Detect which cell encompasses the target text, then output its (x, y) center coordinate. 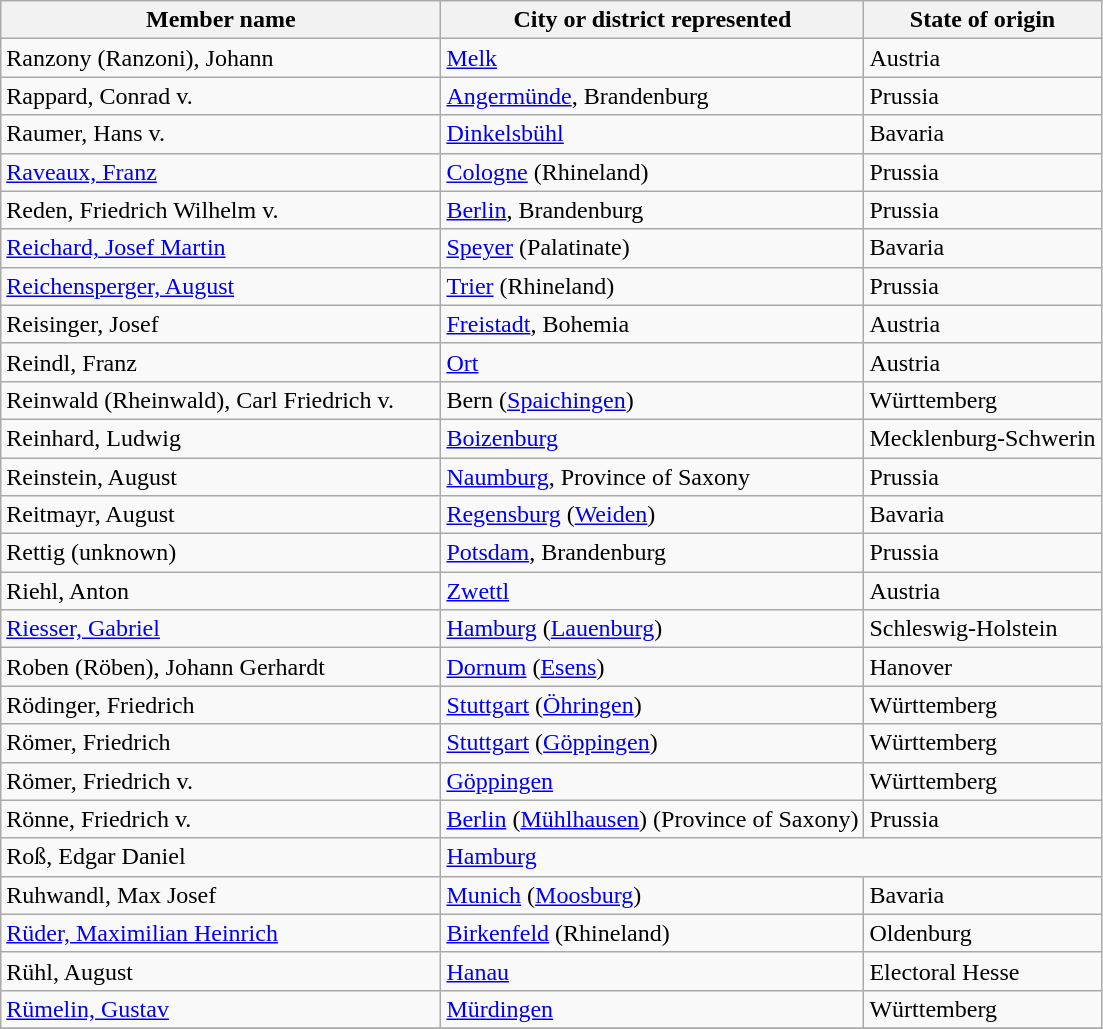
Stuttgart (Öhringen) (652, 705)
Bern (Spaichingen) (652, 400)
Rüder, Maximilian Heinrich (221, 933)
Freistadt, Bohemia (652, 324)
Rödinger, Friedrich (221, 705)
Reichard, Josef Martin (221, 248)
Reindl, Franz (221, 362)
Zwettl (652, 591)
Angermünde, Brandenburg (652, 96)
Mürdingen (652, 1009)
Römer, Friedrich v. (221, 781)
Speyer (Palatinate) (652, 248)
Göppingen (652, 781)
Reitmayr, August (221, 515)
Berlin (Mühlhausen) (Province of Saxony) (652, 819)
City or district represented (652, 20)
Reinhard, Ludwig (221, 438)
Raumer, Hans v. (221, 134)
Berlin, Brandenburg (652, 210)
Naumburg, Province of Saxony (652, 477)
Römer, Friedrich (221, 743)
Hanau (652, 971)
Hamburg (771, 857)
Reden, Friedrich Wilhelm v. (221, 210)
Regensburg (Weiden) (652, 515)
Ranzony (Ranzoni), Johann (221, 58)
Rümelin, Gustav (221, 1009)
Reinwald (Rheinwald), Carl Friedrich v. (221, 400)
Rühl, August (221, 971)
Riesser, Gabriel (221, 629)
Ruhwandl, Max Josef (221, 895)
Munich (Moosburg) (652, 895)
Reichensperger, August (221, 286)
Birkenfeld (Rhineland) (652, 933)
Dinkelsbühl (652, 134)
Ort (652, 362)
Stuttgart (Göppingen) (652, 743)
Riehl, Anton (221, 591)
Potsdam, Brandenburg (652, 553)
Reisinger, Josef (221, 324)
Rönne, Friedrich v. (221, 819)
Boizenburg (652, 438)
State of origin (982, 20)
Reinstein, August (221, 477)
Rappard, Conrad v. (221, 96)
Rettig (unknown) (221, 553)
Oldenburg (982, 933)
Cologne (Rhineland) (652, 172)
Schleswig-Holstein (982, 629)
Trier (Rhineland) (652, 286)
Melk (652, 58)
Member name (221, 20)
Mecklenburg-Schwerin (982, 438)
Hamburg (Lauenburg) (652, 629)
Dornum (Esens) (652, 667)
Raveaux, Franz (221, 172)
Hanover (982, 667)
Electoral Hesse (982, 971)
Roben (Röben), Johann Gerhardt (221, 667)
Roß, Edgar Daniel (221, 857)
